Locate the cell with the specified text and output its [x, y] center coordinate. 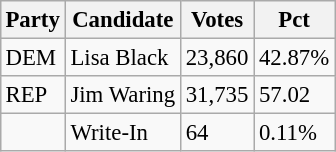
Votes [216, 20]
REP [32, 95]
Candidate [122, 20]
Jim Waring [122, 95]
64 [216, 133]
42.87% [294, 57]
57.02 [294, 95]
Pct [294, 20]
0.11% [294, 133]
DEM [32, 57]
31,735 [216, 95]
Party [32, 20]
23,860 [216, 57]
Write-In [122, 133]
Lisa Black [122, 57]
